Return [x, y] of the center of cell containing provided text 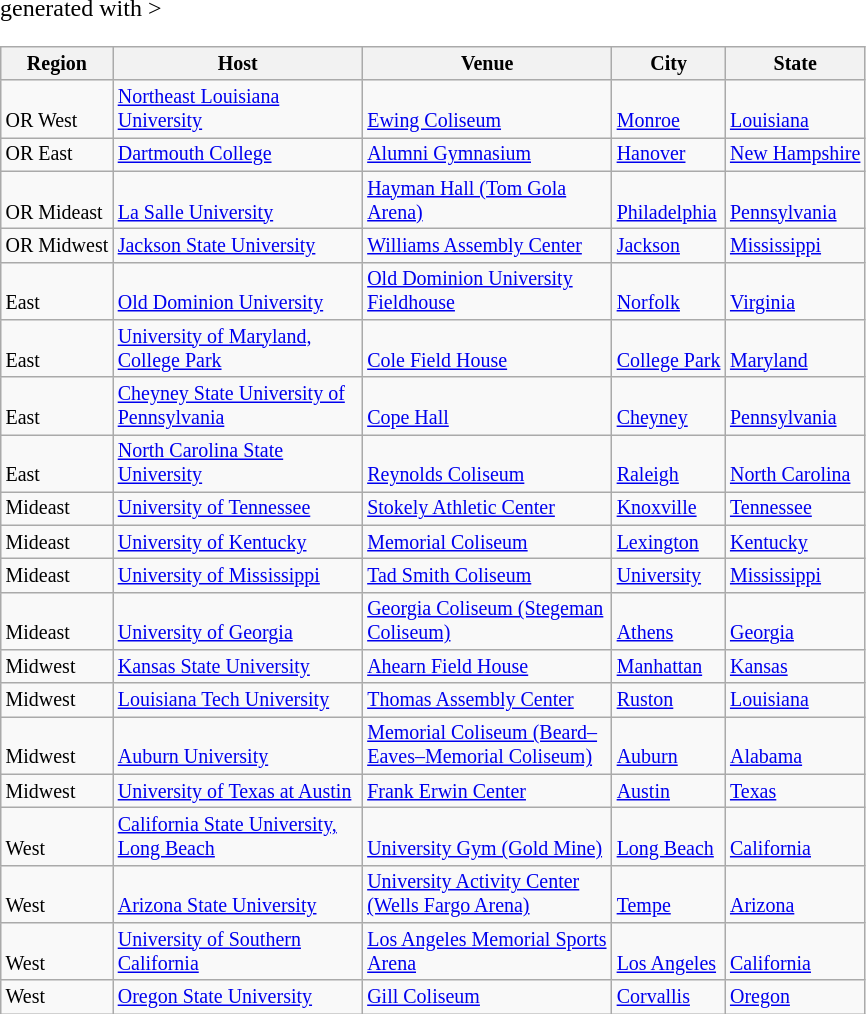
Corvallis [668, 996]
Hayman Hall (Tom Gola Arena) [486, 200]
Ewing Coliseum [486, 108]
OR Mideast [57, 200]
Auburn University [238, 746]
Cheyney State University of Pennsylvania [238, 406]
Memorial Coliseum [486, 542]
Kansas [795, 666]
Tempe [668, 894]
Williams Assembly Center [486, 246]
Ahearn Field House [486, 666]
Manhattan [668, 666]
Oregon [795, 996]
University [668, 576]
Philadelphia [668, 200]
Frank Erwin Center [486, 790]
Virginia [795, 290]
University of Tennessee [238, 508]
University of Mississippi [238, 576]
Kentucky [795, 542]
Alumni Gymnasium [486, 154]
California State University, Long Beach [238, 836]
Georgia [795, 620]
Hanover [668, 154]
Ruston [668, 700]
Alabama [795, 746]
Oregon State University [238, 996]
Cole Field House [486, 348]
Los Angeles [668, 952]
Thomas Assembly Center [486, 700]
Gill Coliseum [486, 996]
City [668, 64]
Region [57, 64]
OR West [57, 108]
University of Kentucky [238, 542]
Lexington [668, 542]
Tad Smith Coliseum [486, 576]
Jackson [668, 246]
New Hampshire [795, 154]
University Gym (Gold Mine) [486, 836]
Venue [486, 64]
University of Georgia [238, 620]
Los Angeles Memorial Sports Arena [486, 952]
Arizona State University [238, 894]
Old Dominion University Fieldhouse [486, 290]
Norfolk [668, 290]
Cheyney [668, 406]
North Carolina State University [238, 462]
State [795, 64]
Georgia Coliseum (Stegeman Coliseum) [486, 620]
University of Maryland, College Park [238, 348]
Athens [668, 620]
Raleigh [668, 462]
Reynolds Coliseum [486, 462]
Arizona [795, 894]
Louisiana Tech University [238, 700]
Old Dominion University [238, 290]
OR East [57, 154]
Host [238, 64]
La Salle University [238, 200]
University of Southern California [238, 952]
Cope Hall [486, 406]
University Activity Center (Wells Fargo Arena) [486, 894]
Texas [795, 790]
Auburn [668, 746]
Tennessee [795, 508]
Knoxville [668, 508]
Stokely Athletic Center [486, 508]
Dartmouth College [238, 154]
College Park [668, 348]
Northeast Louisiana University [238, 108]
University of Texas at Austin [238, 790]
Kansas State University [238, 666]
Memorial Coliseum (Beard–Eaves–Memorial Coliseum) [486, 746]
OR Midwest [57, 246]
Jackson State University [238, 246]
Austin [668, 790]
Monroe [668, 108]
North Carolina [795, 462]
Maryland [795, 348]
Long Beach [668, 836]
